Return [x, y] of the center of cell containing provided text 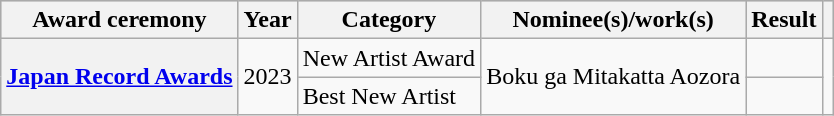
Award ceremony [120, 20]
Boku ga Mitakatta Aozora [614, 77]
Category [389, 20]
Best New Artist [389, 96]
Result [784, 20]
Nominee(s)/work(s) [614, 20]
2023 [268, 77]
New Artist Award [389, 58]
Japan Record Awards [120, 77]
Year [268, 20]
